Find where the given text appears and provide that cell's center as (x, y) coordinate. 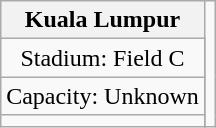
Kuala Lumpur (103, 20)
Capacity: Unknown (103, 96)
Stadium: Field C (103, 58)
